Provide the (x, y) coordinate of the cell's center where the given text is located.  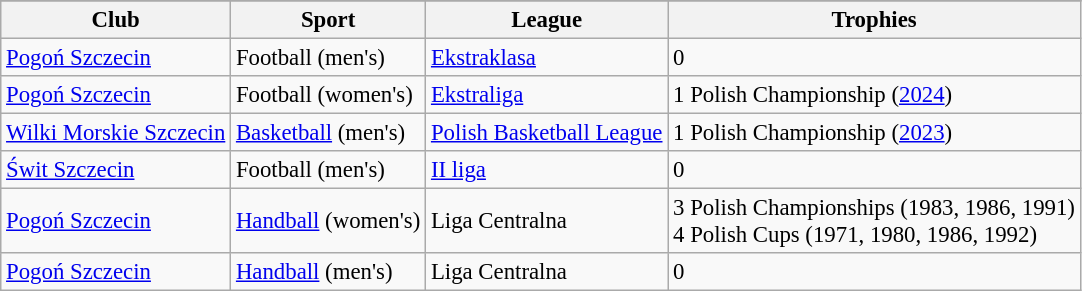
3 Polish Championships (1983, 1986, 1991)4 Polish Cups (1971, 1980, 1986, 1992) (874, 222)
Liga Centralna (547, 222)
1 Polish Championship (2023) (874, 133)
Świt Szczecin (116, 170)
Sport (328, 20)
Club (116, 20)
II liga (547, 170)
Basketball (men's) (328, 133)
Wilki Morskie Szczecin (116, 133)
Polish Basketball League (547, 133)
1 Polish Championship (2024) (874, 95)
Handball (women's) (328, 222)
Trophies (874, 20)
Ekstraklasa (547, 58)
Football (women's) (328, 95)
League (547, 20)
Ekstraliga (547, 95)
